Find where the given text appears and provide that cell's center as (X, Y) coordinate. 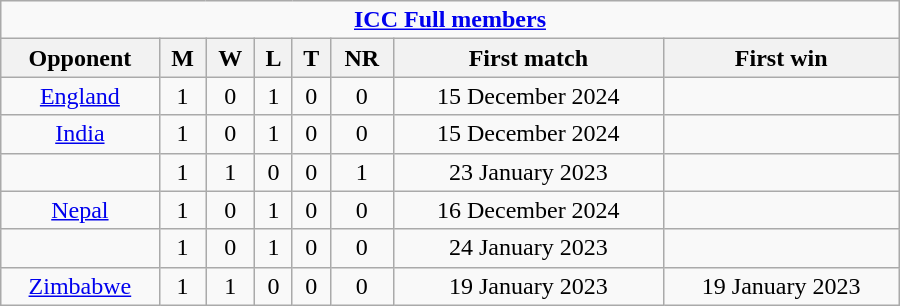
W (230, 58)
Zimbabwe (80, 286)
Nepal (80, 210)
NR (362, 58)
India (80, 134)
Opponent (80, 58)
ICC Full members (450, 20)
23 January 2023 (528, 172)
First match (528, 58)
M (182, 58)
16 December 2024 (528, 210)
24 January 2023 (528, 248)
L (274, 58)
T (311, 58)
First win (781, 58)
England (80, 96)
